Return (x, y) of the center of cell containing provided text 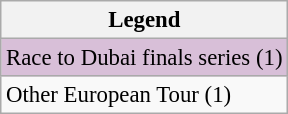
Legend (144, 20)
Other European Tour (1) (144, 95)
Race to Dubai finals series (1) (144, 58)
